Provide the (x, y) coordinate of the cell's center where the given text is located.  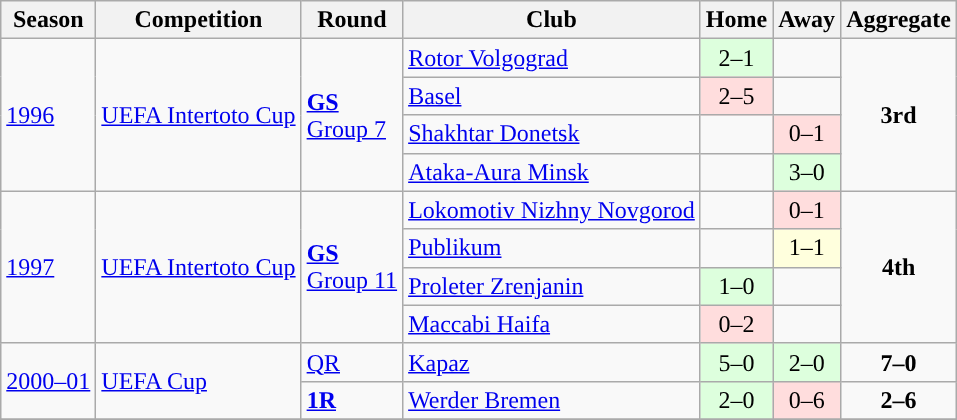
Aggregate (899, 20)
5–0 (736, 362)
Away (807, 20)
Home (736, 20)
0–6 (807, 400)
Club (552, 20)
Basel (552, 96)
1R (352, 400)
2–5 (736, 96)
7–0 (899, 362)
0–2 (736, 324)
Season (48, 20)
3–0 (807, 172)
QR (352, 362)
UEFA Cup (198, 381)
Shakhtar Donetsk (552, 134)
1–0 (736, 286)
Ataka-Aura Minsk (552, 172)
2000–01 (48, 381)
1996 (48, 115)
Publikum (552, 248)
2–1 (736, 58)
GSGroup 7 (352, 115)
1–1 (807, 248)
Kapaz (552, 362)
Rotor Volgograd (552, 58)
Lokomotiv Nizhny Novgorod (552, 210)
3rd (899, 115)
Competition (198, 20)
Round (352, 20)
Maccabi Haifa (552, 324)
4th (899, 267)
GSGroup 11 (352, 267)
Proleter Zrenjanin (552, 286)
2–6 (899, 400)
Werder Bremen (552, 400)
1997 (48, 267)
